Locate the cell with the specified text and output its [x, y] center coordinate. 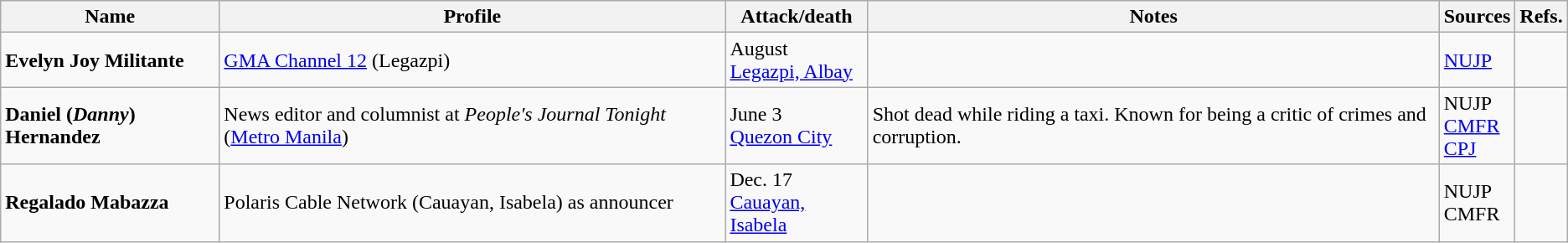
Dec. 17Cauayan, Isabela [797, 203]
June 3Quezon City [797, 126]
Polaris Cable Network (Cauayan, Isabela) as announcer [472, 203]
News editor and columnist at People's Journal Tonight (Metro Manila) [472, 126]
Attack/death [797, 17]
Refs. [1541, 17]
Notes [1153, 17]
Regalado Mabazza [111, 203]
Sources [1478, 17]
Evelyn Joy Militante [111, 60]
Daniel (Danny) Hernandez [111, 126]
NUJPCMFR [1478, 203]
AugustLegazpi, Albay [797, 60]
NUJPCMFRCPJ [1478, 126]
Profile [472, 17]
NUJP [1478, 60]
Name [111, 17]
GMA Channel 12 (Legazpi) [472, 60]
Shot dead while riding a taxi. Known for being a critic of crimes and corruption. [1153, 126]
